Locate the cell with the specified text and output its (X, Y) center coordinate. 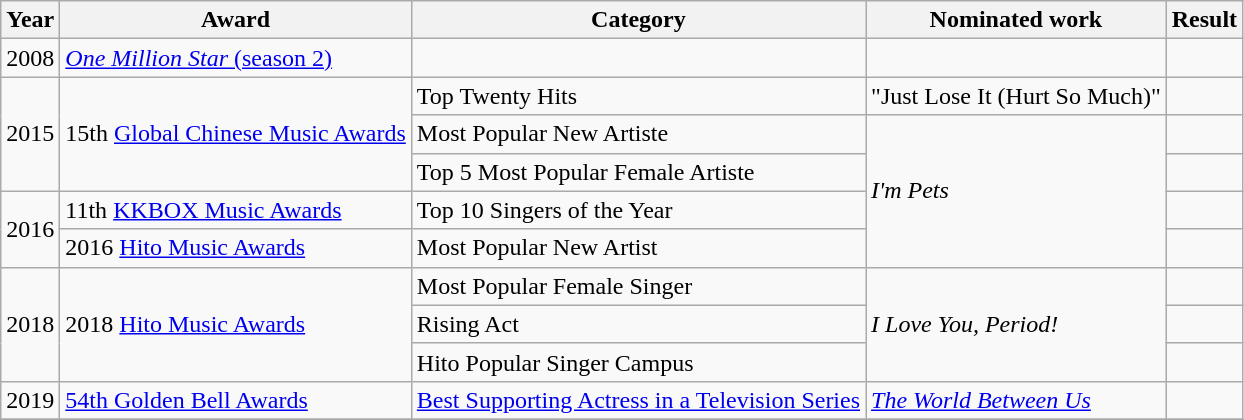
Top Twenty Hits (638, 96)
Best Supporting Actress in a Television Series (638, 400)
Most Popular Female Singer (638, 286)
2018 Hito Music Awards (236, 324)
2018 (30, 324)
Rising Act (638, 324)
Year (30, 20)
Top 10 Singers of the Year (638, 210)
54th Golden Bell Awards (236, 400)
2015 (30, 134)
Hito Popular Singer Campus (638, 362)
2016 (30, 229)
2016 Hito Music Awards (236, 248)
Nominated work (1016, 20)
15th Global Chinese Music Awards (236, 134)
Result (1204, 20)
2019 (30, 400)
Award (236, 20)
Most Popular New Artiste (638, 134)
I'm Pets (1016, 191)
The World Between Us (1016, 400)
I Love You, Period! (1016, 324)
2008 (30, 58)
One Million Star (season 2) (236, 58)
Most Popular New Artist (638, 248)
11th KKBOX Music Awards (236, 210)
"Just Lose It (Hurt So Much)" (1016, 96)
Category (638, 20)
Top 5 Most Popular Female Artiste (638, 172)
